Determine the (x, y) coordinate at the center of the cell enclosing the given text.  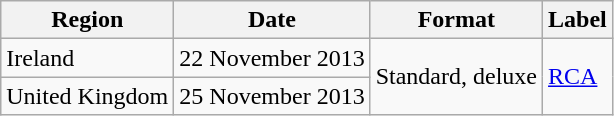
Region (88, 20)
United Kingdom (88, 96)
Label (578, 20)
Ireland (88, 58)
25 November 2013 (272, 96)
Format (456, 20)
22 November 2013 (272, 58)
Standard, deluxe (456, 77)
RCA (578, 77)
Date (272, 20)
